Capture the cell that displays the provided text and extract its (x, y) central coordinate. 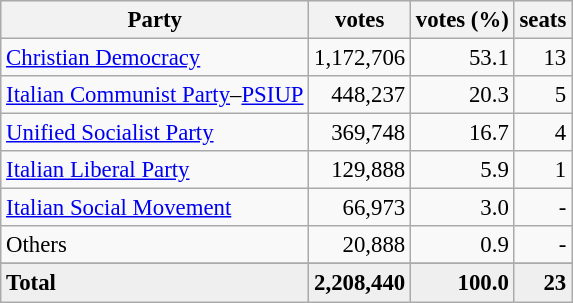
100.0 (463, 283)
3.0 (463, 208)
5.9 (463, 170)
Unified Socialist Party (155, 133)
Christian Democracy (155, 58)
16.7 (463, 133)
Italian Communist Party–PSIUP (155, 95)
2,208,440 (360, 283)
1,172,706 (360, 58)
53.1 (463, 58)
4 (542, 133)
20,888 (360, 245)
0.9 (463, 245)
votes (%) (463, 20)
Party (155, 20)
369,748 (360, 133)
seats (542, 20)
Others (155, 245)
1 (542, 170)
66,973 (360, 208)
Italian Social Movement (155, 208)
23 (542, 283)
20.3 (463, 95)
Italian Liberal Party (155, 170)
5 (542, 95)
Total (155, 283)
votes (360, 20)
129,888 (360, 170)
448,237 (360, 95)
13 (542, 58)
